Extract the (x, y) coordinate from the center of the cell holding the provided text.  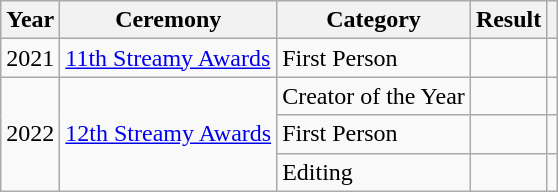
Creator of the Year (374, 96)
Year (30, 20)
12th Streamy Awards (168, 134)
Editing (374, 172)
Result (508, 20)
2022 (30, 134)
2021 (30, 58)
Ceremony (168, 20)
11th Streamy Awards (168, 58)
Category (374, 20)
